Extract the (x, y) coordinate from the center of the cell holding the provided text.  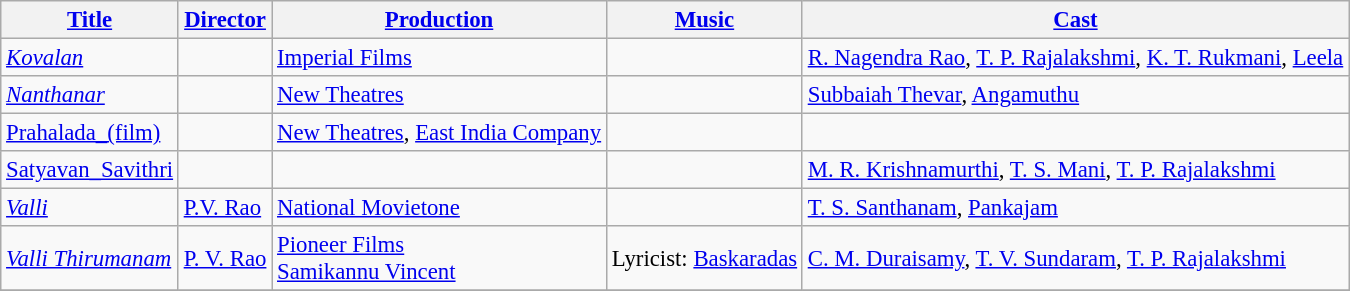
Pioneer FilmsSamikannu Vincent (440, 258)
Music (704, 20)
New Theatres (440, 95)
Subbaiah Thevar, Angamuthu (1075, 95)
Satyavan_Savithri (90, 170)
Prahalada_(film) (90, 133)
C. M. Duraisamy, T. V. Sundaram, T. P. Rajalakshmi (1075, 258)
P. V. Rao (224, 258)
Imperial Films (440, 58)
Cast (1075, 20)
Director (224, 20)
M. R. Krishnamurthi, T. S. Mani, T. P. Rajalakshmi (1075, 170)
Kovalan (90, 58)
National Movietone (440, 208)
R. Nagendra Rao, T. P. Rajalakshmi, K. T. Rukmani, Leela (1075, 58)
Production (440, 20)
P.V. Rao (224, 208)
T. S. Santhanam, Pankajam (1075, 208)
Valli (90, 208)
Nanthanar (90, 95)
Title (90, 20)
Valli Thirumanam (90, 258)
New Theatres, East India Company (440, 133)
Lyricist: Baskaradas (704, 258)
